For the text-containing cell, return its midpoint in (X, Y) coordinate format. 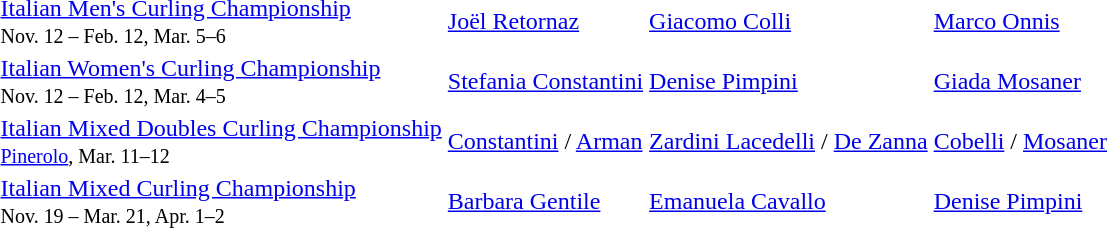
Denise Pimpini (789, 82)
Zardini Lacedelli / De Zanna (789, 142)
Constantini / Arman (545, 142)
Stefania Constantini (545, 82)
